Search for the cell housing the specified text and yield its [X, Y] center coordinate. 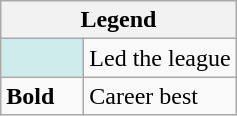
Legend [118, 20]
Career best [160, 96]
Led the league [160, 58]
Bold [42, 96]
